Extract the (x, y) coordinate from the center of the cell holding the provided text.  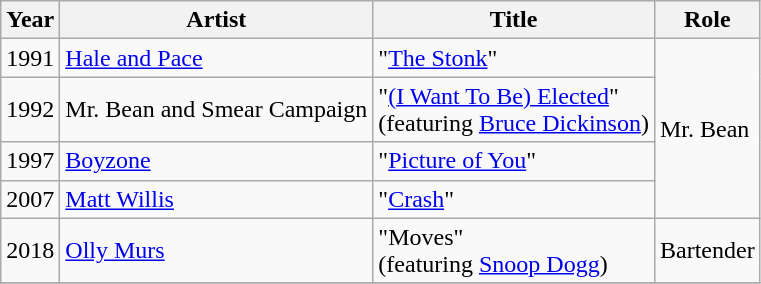
Matt Willis (216, 199)
2018 (30, 250)
1992 (30, 110)
2007 (30, 199)
Mr. Bean (707, 128)
Mr. Bean and Smear Campaign (216, 110)
"Moves"(featuring Snoop Dogg) (514, 250)
Boyzone (216, 161)
Title (514, 20)
Year (30, 20)
1997 (30, 161)
Olly Murs (216, 250)
Artist (216, 20)
Bartender (707, 250)
1991 (30, 58)
Hale and Pace (216, 58)
"Crash" (514, 199)
"Picture of You" (514, 161)
"(I Want To Be) Elected"(featuring Bruce Dickinson) (514, 110)
"The Stonk" (514, 58)
Role (707, 20)
